For the text-containing cell, return its midpoint in (x, y) coordinate format. 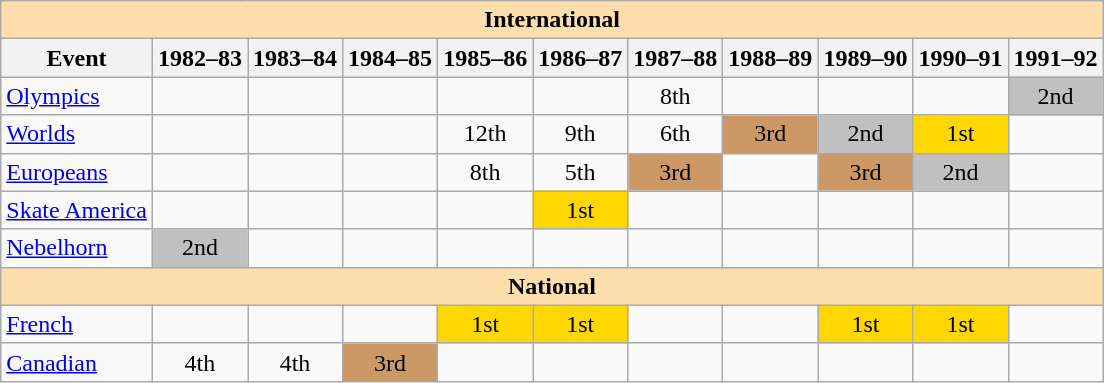
6th (676, 134)
International (552, 20)
1985–86 (486, 58)
French (77, 324)
Worlds (77, 134)
Europeans (77, 172)
1991–92 (1056, 58)
Canadian (77, 362)
1988–89 (770, 58)
1989–90 (866, 58)
National (552, 286)
1983–84 (296, 58)
1984–85 (390, 58)
1987–88 (676, 58)
12th (486, 134)
Event (77, 58)
9th (580, 134)
1990–91 (960, 58)
Olympics (77, 96)
1986–87 (580, 58)
1982–83 (200, 58)
Skate America (77, 210)
5th (580, 172)
Nebelhorn (77, 248)
